Provide the (X, Y) coordinate of the cell's center where the given text is located.  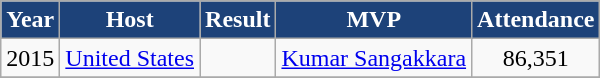
86,351 (536, 58)
Result (238, 20)
Year (30, 20)
Attendance (536, 20)
MVP (374, 20)
Kumar Sangakkara (374, 58)
Host (130, 20)
2015 (30, 58)
United States (130, 58)
